Return [X, Y] of the center of cell containing provided text 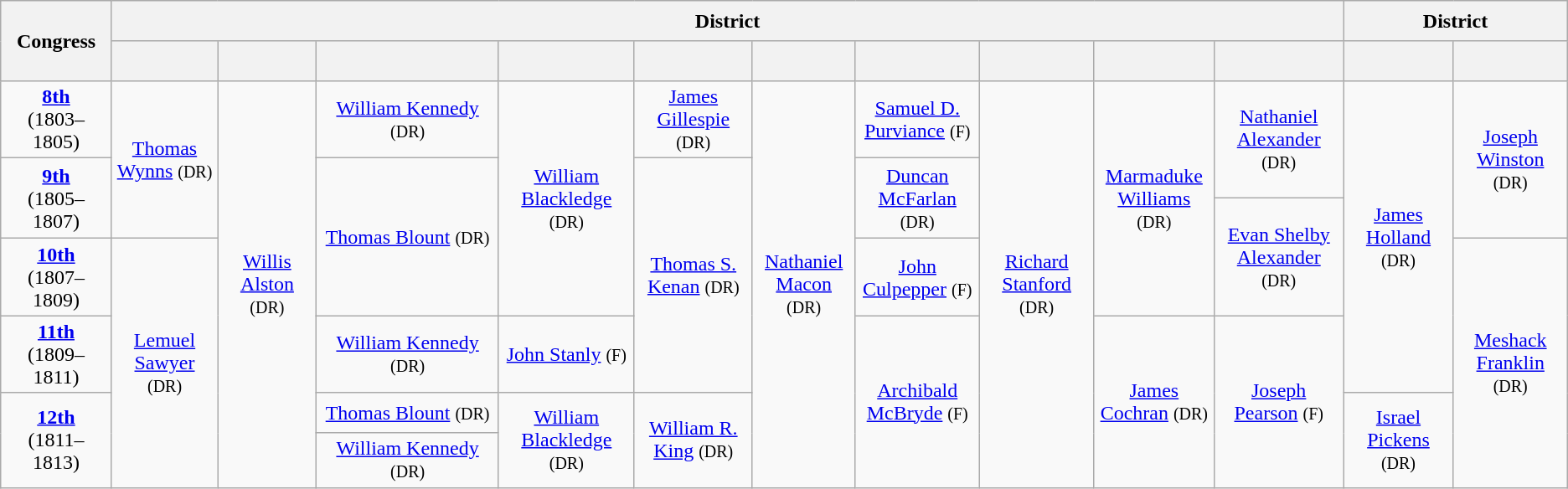
IsraelPickens (DR) [1399, 440]
ThomasWynns (DR) [164, 160]
9th(1805–1807) [56, 198]
JamesCochran (DR) [1154, 402]
LemuelSawyer (DR) [164, 363]
NathanielMacon (DR) [804, 285]
NathanielAlexander (DR) [1279, 140]
MeshackFranklin (DR) [1510, 363]
JohnCulpepper (F) [917, 277]
Samuel D.Purviance (F) [917, 120]
JamesGillespie (DR) [694, 120]
JamesHolland (DR) [1399, 237]
MarmadukeWilliams (DR) [1154, 198]
10th(1807–1809) [56, 277]
DuncanMcFarlan (DR) [917, 198]
ArchibaldMcBryde (F) [917, 402]
JosephPearson (F) [1279, 402]
JosephWinston (DR) [1510, 160]
Evan ShelbyAlexander (DR) [1279, 257]
11th(1809–1811) [56, 354]
Congress [56, 41]
John Stanly (F) [566, 354]
12th(1811–1813) [56, 440]
William R.King (DR) [694, 440]
WillisAlston (DR) [267, 285]
8th(1803–1805) [56, 120]
Thomas S.Kenan (DR) [694, 275]
RichardStanford (DR) [1037, 285]
